Detect which cell encompasses the target text, then output its [x, y] center coordinate. 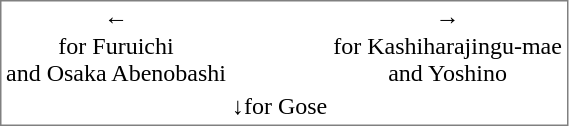
←for Furuichiand Osaka Abenobashi [116, 46]
→for Kashiharajingu-maeand Yoshino [448, 46]
↓for Gose [279, 107]
